Pinpoint the cell where the given text exists, returning its [x, y] midpoint coordinate. 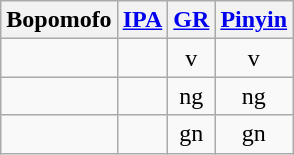
GR [192, 20]
IPA [142, 20]
Bopomofo [59, 20]
Pinyin [254, 20]
